Scan for the cell matching the given text and deliver its [x, y] coordinate at center. 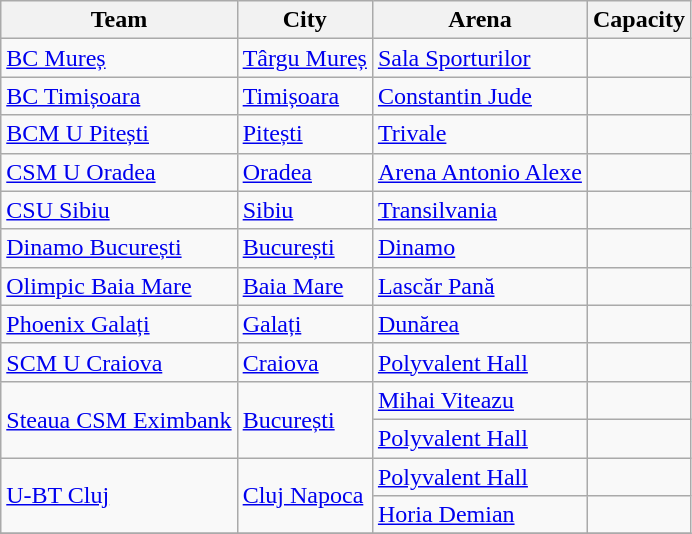
Transilvania [480, 210]
Craiova [304, 362]
BCM U Pitești [119, 134]
Arena [480, 20]
Galați [304, 324]
Târgu Mureș [304, 58]
Horia Demian [480, 515]
CSM U Oradea [119, 172]
Team [119, 20]
Cluj Napoca [304, 496]
Arena Antonio Alexe [480, 172]
Olimpic Baia Mare [119, 286]
Mihai Viteazu [480, 400]
Capacity [638, 20]
Dinamo [480, 248]
City [304, 20]
Steaua CSM Eximbank [119, 419]
Baia Mare [304, 286]
BC Timișoara [119, 96]
Pitești [304, 134]
Sala Sporturilor [480, 58]
SCM U Craiova [119, 362]
BC Mureș [119, 58]
Dinamo București [119, 248]
Trivale [480, 134]
Constantin Jude [480, 96]
Lascăr Pană [480, 286]
Oradea [304, 172]
Phoenix Galați [119, 324]
Timișoara [304, 96]
CSU Sibiu [119, 210]
Sibiu [304, 210]
Dunărea [480, 324]
U-BT Cluj [119, 496]
